Return (X, Y) of the center of cell containing provided text 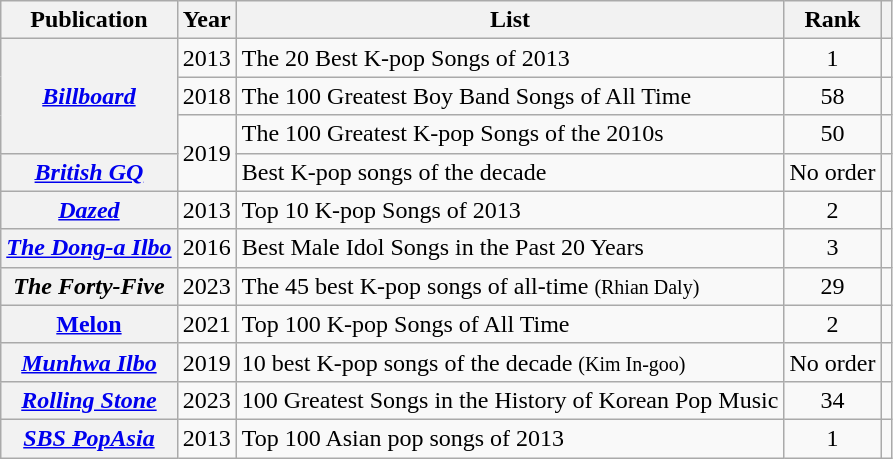
Top 10 K-pop Songs of 2013 (510, 210)
Top 100 K-pop Songs of All Time (510, 324)
58 (832, 96)
The 100 Greatest K-pop Songs of the 2010s (510, 134)
Billboard (89, 96)
Rolling Stone (89, 400)
Best Male Idol Songs in the Past 20 Years (510, 248)
Munhwa Ilbo (89, 362)
The 45 best K-pop songs of all-time (Rhian Daly) (510, 286)
The Forty-Five (89, 286)
50 (832, 134)
Melon (89, 324)
The Dong-a Ilbo (89, 248)
Best K-pop songs of the decade (510, 172)
2018 (206, 96)
British GQ (89, 172)
3 (832, 248)
Top 100 Asian pop songs of 2013 (510, 438)
29 (832, 286)
SBS PopAsia (89, 438)
34 (832, 400)
List (510, 20)
2021 (206, 324)
Dazed (89, 210)
The 100 Greatest Boy Band Songs of All Time (510, 96)
100 Greatest Songs in the History of Korean Pop Music (510, 400)
Publication (89, 20)
Year (206, 20)
10 best K-pop songs of the decade (Kim In-goo) (510, 362)
The 20 Best K-pop Songs of 2013 (510, 58)
Rank (832, 20)
2016 (206, 248)
